Locate the cell with the specified text and output its [x, y] center coordinate. 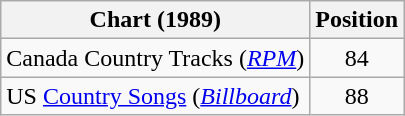
Canada Country Tracks (RPM) [156, 58]
Chart (1989) [156, 20]
Position [357, 20]
88 [357, 96]
84 [357, 58]
US Country Songs (Billboard) [156, 96]
